Identify which cell holds the provided text, then report its [X, Y] central coordinate. 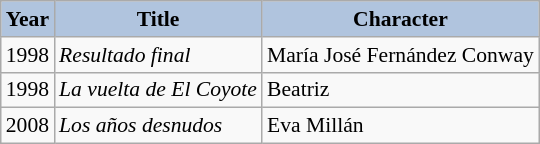
Eva Millán [400, 126]
Los años desnudos [158, 126]
La vuelta de El Coyote [158, 90]
2008 [28, 126]
Title [158, 19]
Resultado final [158, 55]
Beatriz [400, 90]
María José Fernández Conway [400, 55]
Year [28, 19]
Character [400, 19]
